For the text-containing cell, return its midpoint in (X, Y) coordinate format. 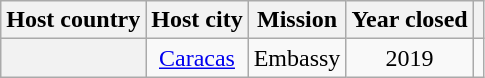
Caracas (197, 58)
Host city (197, 20)
Year closed (410, 20)
2019 (410, 58)
Mission (297, 20)
Host country (74, 20)
Embassy (297, 58)
